Output the (x, y) coordinate of the center of the cell containing the given text.  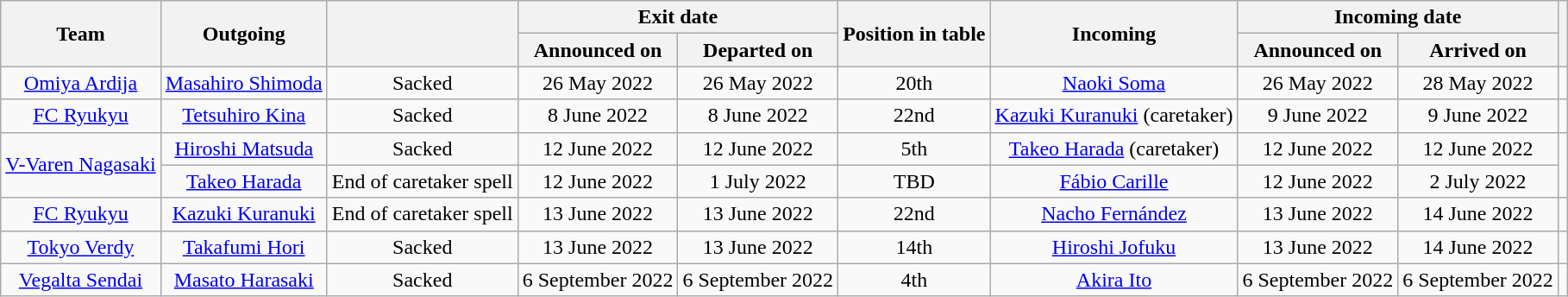
5th (914, 148)
Tokyo Verdy (81, 247)
Departed on (758, 50)
Team (81, 34)
Tetsuhiro Kina (243, 116)
Takeo Harada (caretaker) (1114, 148)
Masato Harasaki (243, 280)
Incoming date (1397, 17)
Masahiro Shimoda (243, 83)
14th (914, 247)
Akira Ito (1114, 280)
Nacho Fernández (1114, 214)
V-Varen Nagasaki (81, 165)
Incoming (1114, 34)
28 May 2022 (1478, 83)
4th (914, 280)
Hiroshi Jofuku (1114, 247)
Exit date (678, 17)
1 July 2022 (758, 181)
Outgoing (243, 34)
20th (914, 83)
Omiya Ardija (81, 83)
Kazuki Kuranuki (caretaker) (1114, 116)
Kazuki Kuranuki (243, 214)
Hiroshi Matsuda (243, 148)
Fábio Carille (1114, 181)
Position in table (914, 34)
Takeo Harada (243, 181)
Vegalta Sendai (81, 280)
TBD (914, 181)
Naoki Soma (1114, 83)
2 July 2022 (1478, 181)
Takafumi Hori (243, 247)
Arrived on (1478, 50)
